Return the [X, Y] coordinate for the center point of the cell that contains the specified text.  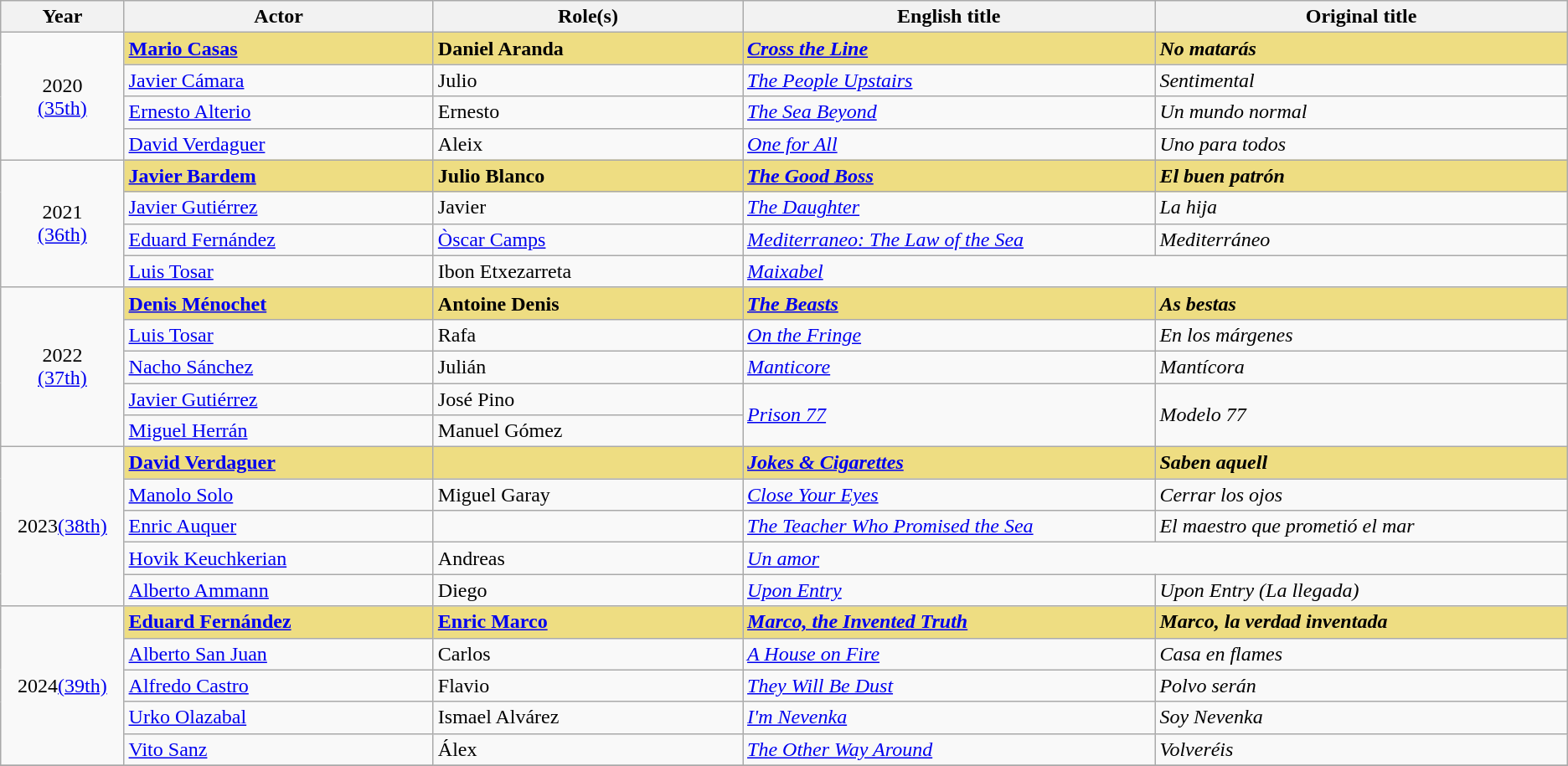
Jokes & Cigarettes [949, 463]
The Teacher Who Promised the Sea [949, 527]
Rafa [588, 335]
Alfredo Castro [278, 686]
Mantícora [1361, 367]
Manuel Gómez [588, 431]
Original title [1361, 17]
The Daughter [949, 208]
Flavio [588, 686]
En los márgenes [1361, 335]
English title [949, 17]
Un amor [1156, 558]
El buen patrón [1361, 176]
Enric Marco [588, 622]
No matarás [1361, 49]
Marco, la verdad inventada [1361, 622]
Andreas [588, 558]
Antoine Denis [588, 303]
2020(35th) [62, 96]
The People Upstairs [949, 80]
Upon Entry (La llegada) [1361, 590]
2024(39th) [62, 686]
Close Your Eyes [949, 495]
I'm Nevenka [949, 717]
Manticore [949, 367]
José Pino [588, 399]
2023(38th) [62, 527]
The Sea Beyond [949, 112]
Diego [588, 590]
Upon Entry [949, 590]
Manolo Solo [278, 495]
Òscar Camps [588, 239]
Javier [588, 208]
Maixabel [1156, 271]
Un mundo normal [1361, 112]
Aleix [588, 144]
One for All [949, 144]
Mediterraneo: The Law of the Sea [949, 239]
Álex [588, 749]
Volveréis [1361, 749]
On the Fringe [949, 335]
Enric Auquer [278, 527]
2021(36th) [62, 224]
The Other Way Around [949, 749]
The Beasts [949, 303]
Actor [278, 17]
2022(37th) [62, 367]
Urko Olazabal [278, 717]
Denis Ménochet [278, 303]
Carlos [588, 654]
El maestro que prometió el mar [1361, 527]
Modelo 77 [1361, 415]
Javier Bardem [278, 176]
Sentimental [1361, 80]
Soy Nevenka [1361, 717]
Nacho Sánchez [278, 367]
Julio [588, 80]
Daniel Aranda [588, 49]
Polvo serán [1361, 686]
Role(s) [588, 17]
Julián [588, 367]
Hovik Keuchkerian [278, 558]
Miguel Garay [588, 495]
Ernesto [588, 112]
Marco, the Invented Truth [949, 622]
They Will Be Dust [949, 686]
Javier Cámara [278, 80]
Ernesto Alterio [278, 112]
Ismael Alvárez [588, 717]
Mario Casas [278, 49]
Prison 77 [949, 415]
Uno para todos [1361, 144]
Alberto San Juan [278, 654]
Mediterráneo [1361, 239]
Casa en flames [1361, 654]
A House on Fire [949, 654]
Ibon Etxezarreta [588, 271]
Year [62, 17]
Julio Blanco [588, 176]
Cerrar los ojos [1361, 495]
Saben aquell [1361, 463]
The Good Boss [949, 176]
Miguel Herrán [278, 431]
Cross the Line [949, 49]
Vito Sanz [278, 749]
Alberto Ammann [278, 590]
La hija [1361, 208]
As bestas [1361, 303]
